For the text-containing cell, return its midpoint in [X, Y] coordinate format. 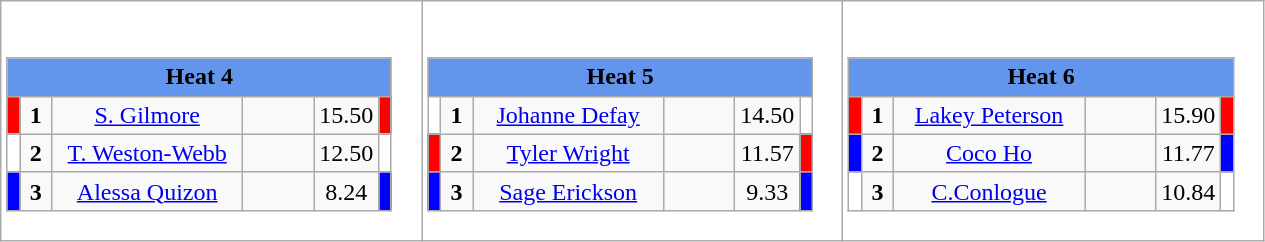
12.50 [346, 153]
Coco Ho [990, 153]
Alessa Quizon [148, 191]
T. Weston-Webb [148, 153]
11.77 [1188, 153]
Heat 4 1 S. Gilmore 15.50 2 T. Weston-Webb 12.50 3 Alessa Quizon 8.24 [212, 121]
Johanne Defay [568, 115]
Lakey Peterson [990, 115]
11.57 [768, 153]
Heat 4 [199, 77]
14.50 [768, 115]
15.90 [1188, 115]
10.84 [1188, 191]
8.24 [346, 191]
Tyler Wright [568, 153]
Heat 5 [620, 77]
Heat 6 [1041, 77]
Heat 6 1 Lakey Peterson 15.90 2 Coco Ho 11.77 3 C.Conlogue 10.84 [1054, 121]
9.33 [768, 191]
15.50 [346, 115]
S. Gilmore [148, 115]
Sage Erickson [568, 191]
Heat 5 1 Johanne Defay 14.50 2 Tyler Wright 11.57 3 Sage Erickson 9.33 [632, 121]
C.Conlogue [990, 191]
